Search for the cell housing the specified text and yield its (x, y) center coordinate. 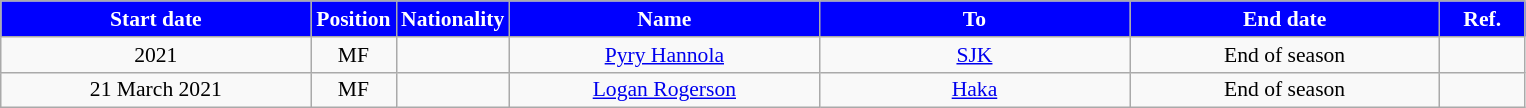
To (974, 19)
Name (664, 19)
Pyry Hannola (664, 55)
End date (1285, 19)
Position (354, 19)
21 March 2021 (156, 90)
2021 (156, 55)
Ref. (1482, 19)
Haka (974, 90)
Nationality (452, 19)
Logan Rogerson (664, 90)
Start date (156, 19)
SJK (974, 55)
